Scan for the cell matching the given text and deliver its (X, Y) coordinate at center. 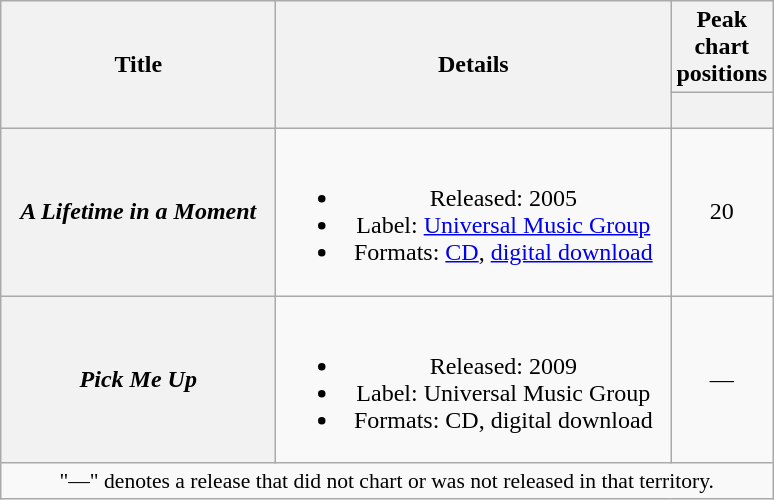
20 (722, 212)
"—" denotes a release that did not chart or was not released in that territory. (387, 481)
Released: 2005Label: Universal Music GroupFormats: CD, digital download (474, 212)
A Lifetime in a Moment (138, 212)
Details (474, 65)
— (722, 380)
Released: 2009Label: Universal Music GroupFormats: CD, digital download (474, 380)
Peak chart positions (722, 47)
Title (138, 65)
Pick Me Up (138, 380)
